Detect which cell encompasses the target text, then output its (X, Y) center coordinate. 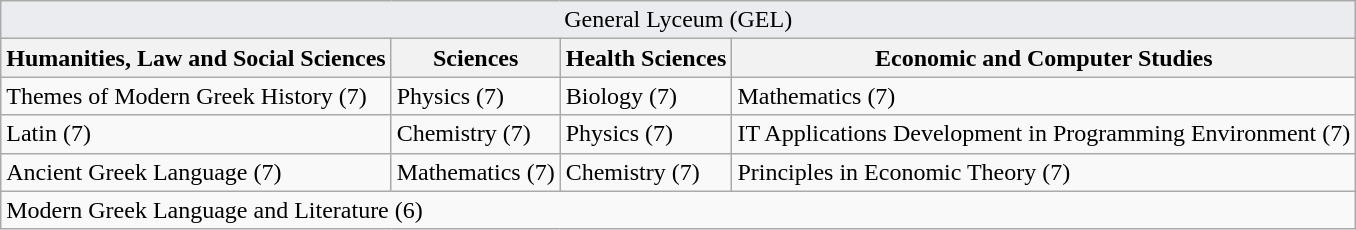
Biology (7) (646, 96)
Ancient Greek Language (7) (196, 172)
Themes of Modern Greek History (7) (196, 96)
Principles in Economic Theory (7) (1044, 172)
Economic and Computer Studies (1044, 58)
Humanities, Law and Social Sciences (196, 58)
IT Applications Development in Programming Environment (7) (1044, 134)
Health Sciences (646, 58)
Latin (7) (196, 134)
Sciences (476, 58)
Modern Greek Language and Literature (6) (678, 210)
General Lyceum (GEL) (678, 20)
